Search for the cell housing the specified text and yield its [X, Y] center coordinate. 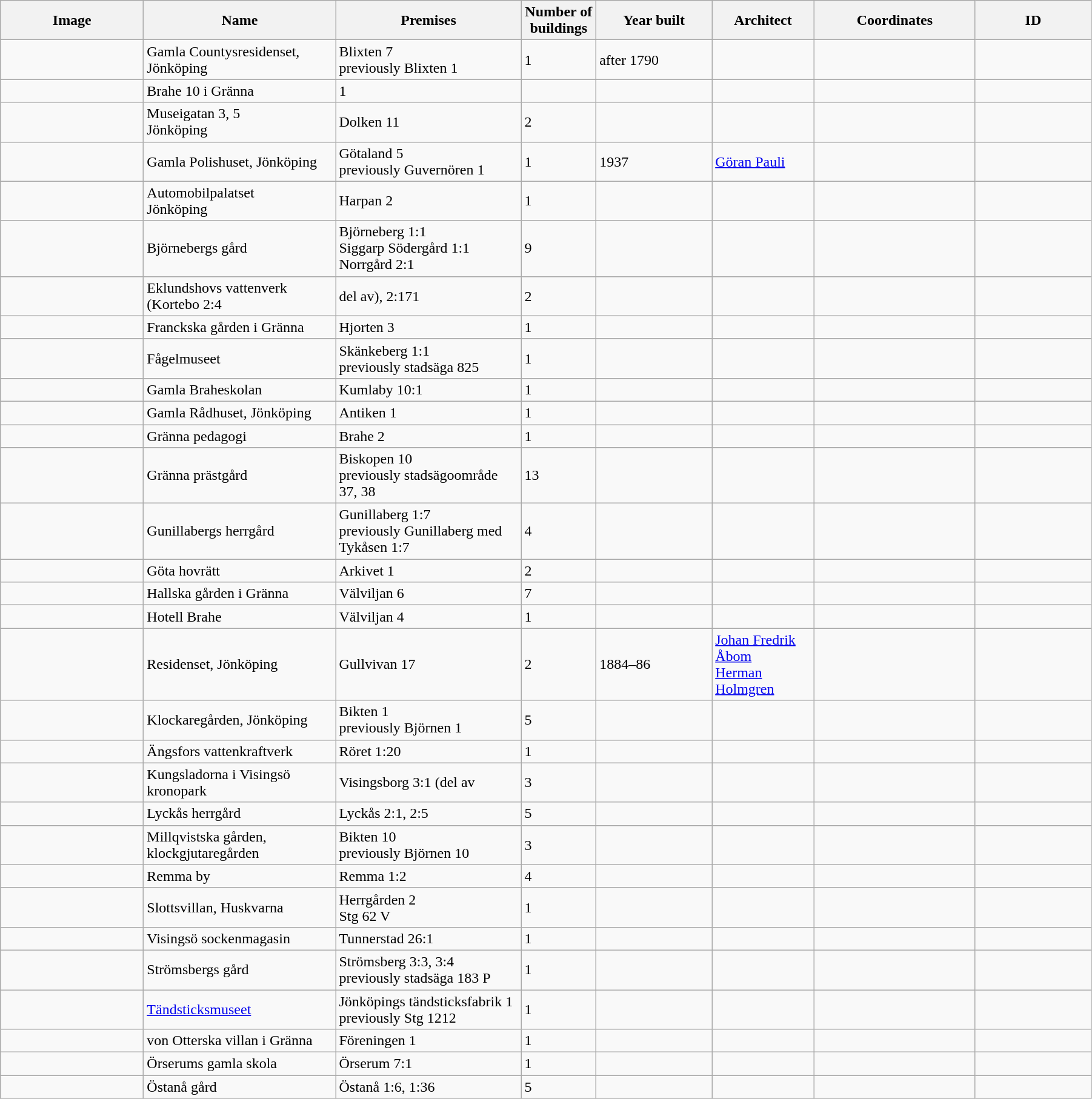
Kumlaby 10:1 [428, 390]
Göta hovrätt [240, 571]
ID [1033, 21]
Hotell Brahe [240, 617]
Brahe 2 [428, 436]
Dolken 11 [428, 122]
Herrgården 2Stg 62 V [428, 908]
Örserums gamla skola [240, 1064]
Eklundshovs vattenverk (Kortebo 2:4 [240, 296]
Strömsberg 3:3, 3:4previously stadsäga 183 P [428, 969]
Brahe 10 i Gränna [240, 91]
Johan Fredrik ÅbomHerman Holmgren [764, 664]
Premises [428, 21]
Skänkeberg 1:1previously stadsäga 825 [428, 359]
Göran Pauli [764, 161]
Björnebergs gård [240, 248]
Slottsvillan, Huskvarna [240, 908]
Number ofbuildings [559, 21]
Blixten 7previously Blixten 1 [428, 59]
Franckska gården i Gränna [240, 327]
del av), 2:171 [428, 296]
Röret 1:20 [428, 751]
Arkivet 1 [428, 571]
Hjorten 3 [428, 327]
Antiken 1 [428, 413]
Östanå 1:6, 1:36 [428, 1087]
von Otterska villan i Gränna [240, 1041]
Föreningen 1 [428, 1041]
Gunillaberg 1:7previously Gunillaberg med Tykåsen 1:7 [428, 531]
Bikten 10previously Björnen 10 [428, 845]
Visingsö sockenmagasin [240, 938]
Gamla Braheskolan [240, 390]
Tunnerstad 26:1 [428, 938]
Örserum 7:1 [428, 1064]
Visingsborg 3:1 (del av [428, 783]
Remma 1:2 [428, 876]
1884–86 [654, 664]
Image [72, 21]
Name [240, 21]
Harpan 2 [428, 201]
Östanå gård [240, 1087]
Lyckås 2:1, 2:5 [428, 814]
Remma by [240, 876]
Gamla Countysresidenset, Jönköping [240, 59]
Biskopen 10previously stadsägoområde 37, 38 [428, 476]
Ängsfors vattenkraftverk [240, 751]
Museigatan 3, 5Jönköping [240, 122]
Strömsbergs gård [240, 969]
Björneberg 1:1Siggarp Södergård 1:1Norrgård 2:1 [428, 248]
Fågelmuseet [240, 359]
Götaland 5previously Guvernören 1 [428, 161]
Kungsladorna i Visingsö kronopark [240, 783]
Jönköpings tändsticksfabrik 1previously Stg 1212 [428, 1009]
Gamla Polishuset, Jönköping [240, 161]
Gränna prästgård [240, 476]
Gamla Rådhuset, Jönköping [240, 413]
AutomobilpalatsetJönköping [240, 201]
Gunillabergs herrgård [240, 531]
13 [559, 476]
Architect [764, 21]
after 1790 [654, 59]
Välviljan 4 [428, 617]
Tändsticksmuseet [240, 1009]
Välviljan 6 [428, 594]
7 [559, 594]
Gullvivan 17 [428, 664]
Gränna pedagogi [240, 436]
Coordinates [894, 21]
9 [559, 248]
Lyckås herrgård [240, 814]
Millqvistska gården, klockgjutaregården [240, 845]
Bikten 1previously Björnen 1 [428, 720]
Year built [654, 21]
Residenset, Jönköping [240, 664]
1937 [654, 161]
Klockaregården, Jönköping [240, 720]
Hallska gården i Gränna [240, 594]
